For the text-containing cell, return its midpoint in [X, Y] coordinate format. 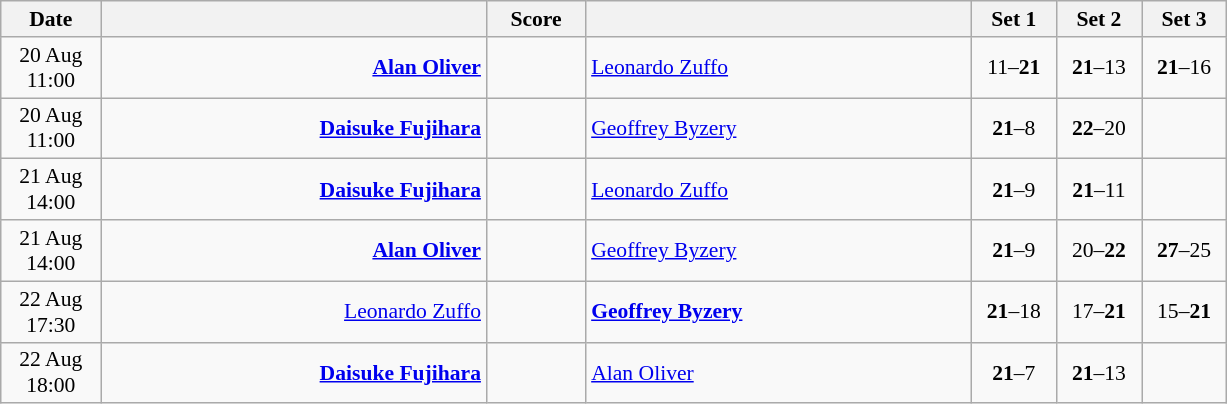
17–21 [1098, 312]
21–18 [1014, 312]
22 Aug17:30 [51, 312]
21–16 [1184, 68]
27–25 [1184, 250]
15–21 [1184, 312]
21–11 [1098, 190]
20–22 [1098, 250]
Set 1 [1014, 19]
Date [51, 19]
21–8 [1014, 128]
22–20 [1098, 128]
Score [536, 19]
22 Aug18:00 [51, 372]
Set 2 [1098, 19]
11–21 [1014, 68]
Set 3 [1184, 19]
21–7 [1014, 372]
